Identify which cell holds the provided text, then report its [x, y] central coordinate. 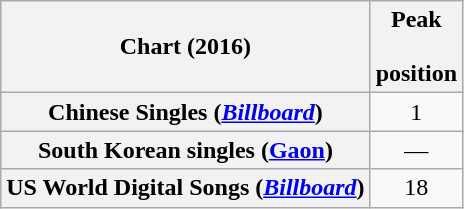
US World Digital Songs (Billboard) [186, 188]
1 [416, 112]
— [416, 150]
Chinese Singles (Billboard) [186, 112]
South Korean singles (Gaon) [186, 150]
Chart (2016) [186, 47]
18 [416, 188]
Peakposition [416, 47]
